Find where the given text appears and provide that cell's center as [X, Y] coordinate. 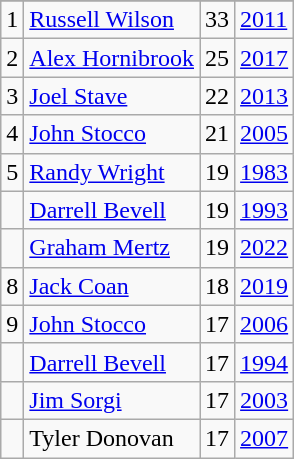
2006 [264, 324]
Graham Mertz [112, 248]
2013 [264, 96]
18 [218, 286]
1994 [264, 362]
1 [12, 20]
Alex Hornibrook [112, 58]
25 [218, 58]
9 [12, 324]
5 [12, 172]
2011 [264, 20]
Tyler Donovan [112, 438]
4 [12, 134]
2019 [264, 286]
2003 [264, 400]
1993 [264, 210]
2005 [264, 134]
2 [12, 58]
21 [218, 134]
Jack Coan [112, 286]
8 [12, 286]
Joel Stave [112, 96]
2022 [264, 248]
Russell Wilson [112, 20]
3 [12, 96]
1983 [264, 172]
2017 [264, 58]
Randy Wright [112, 172]
Jim Sorgi [112, 400]
22 [218, 96]
2007 [264, 438]
33 [218, 20]
